Return (x, y) of the center of cell containing provided text 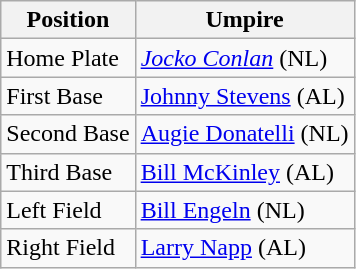
Second Base (68, 134)
Right Field (68, 248)
Umpire (244, 20)
Bill McKinley (AL) (244, 172)
Left Field (68, 210)
Augie Donatelli (NL) (244, 134)
Bill Engeln (NL) (244, 210)
Jocko Conlan (NL) (244, 58)
First Base (68, 96)
Position (68, 20)
Third Base (68, 172)
Home Plate (68, 58)
Larry Napp (AL) (244, 248)
Johnny Stevens (AL) (244, 96)
